Return [X, Y] of the center of cell containing provided text 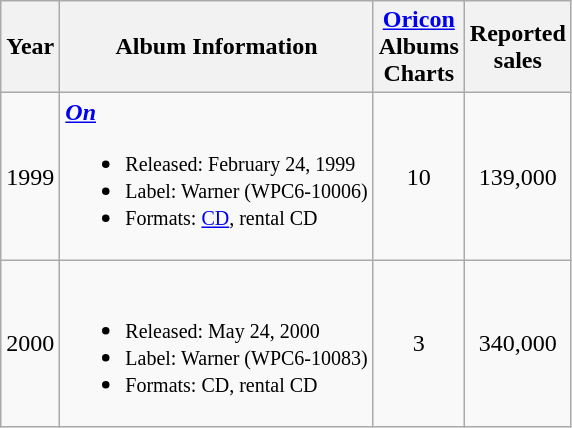
10 [418, 176]
OnReleased: February 24, 1999Label: Warner (WPC6-10006)Formats: CD, rental CD [216, 176]
139,000 [518, 176]
Reportedsales [518, 47]
340,000 [518, 344]
Released: May 24, 2000Label: Warner (WPC6-10083)Formats: CD, rental CD [216, 344]
Album Information [216, 47]
1999 [30, 176]
Year [30, 47]
3 [418, 344]
OriconAlbumsCharts [418, 47]
2000 [30, 344]
